Determine the (X, Y) coordinate at the center of the cell enclosing the given text.  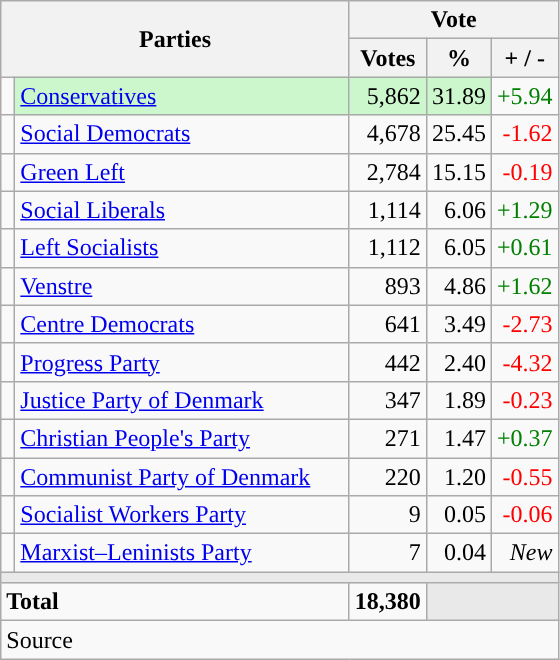
Centre Democrats (182, 324)
1,114 (388, 210)
893 (388, 286)
Communist Party of Denmark (182, 477)
220 (388, 477)
641 (388, 324)
271 (388, 438)
Social Liberals (182, 210)
5,862 (388, 96)
0.05 (458, 515)
Social Democrats (182, 134)
7 (388, 553)
1.20 (458, 477)
New (524, 553)
-1.62 (524, 134)
4,678 (388, 134)
-0.23 (524, 400)
2.40 (458, 362)
25.45 (458, 134)
1.47 (458, 438)
-0.55 (524, 477)
Conservatives (182, 96)
+1.62 (524, 286)
4.86 (458, 286)
0.04 (458, 553)
Marxist–Leninists Party (182, 553)
Green Left (182, 172)
31.89 (458, 96)
+ / - (524, 58)
6.06 (458, 210)
Total (176, 602)
% (458, 58)
Venstre (182, 286)
Source (280, 640)
Vote (454, 20)
Christian People's Party (182, 438)
1.89 (458, 400)
442 (388, 362)
Votes (388, 58)
347 (388, 400)
15.15 (458, 172)
+5.94 (524, 96)
Parties (176, 39)
Progress Party (182, 362)
-2.73 (524, 324)
2,784 (388, 172)
+0.37 (524, 438)
Socialist Workers Party (182, 515)
+0.61 (524, 248)
3.49 (458, 324)
-4.32 (524, 362)
-0.06 (524, 515)
1,112 (388, 248)
9 (388, 515)
+1.29 (524, 210)
Left Socialists (182, 248)
Justice Party of Denmark (182, 400)
-0.19 (524, 172)
6.05 (458, 248)
18,380 (388, 602)
